Scan for the cell matching the given text and deliver its (x, y) coordinate at center. 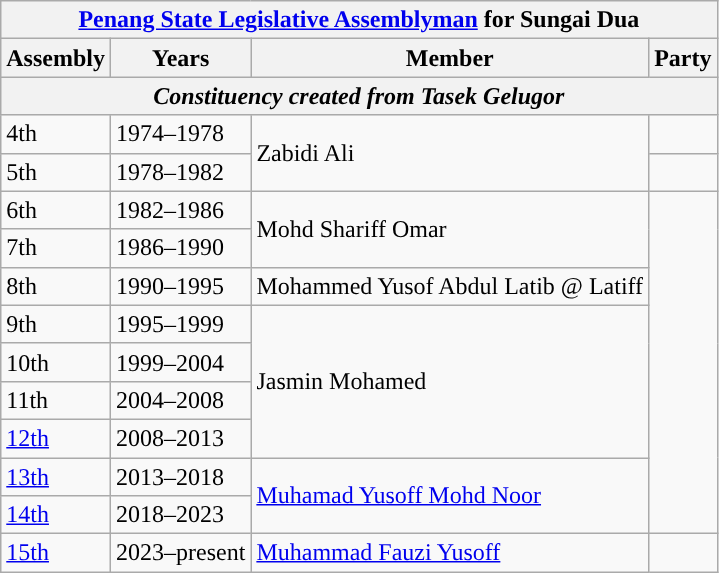
1986–1990 (180, 248)
1974–1978 (180, 134)
1978–1982 (180, 172)
1999–2004 (180, 362)
Muhammad Fauzi Yusoff (450, 553)
6th (56, 210)
Member (450, 58)
12th (56, 438)
Zabidi Ali (450, 153)
11th (56, 400)
Years (180, 58)
9th (56, 324)
2013–2018 (180, 477)
Assembly (56, 58)
2004–2008 (180, 400)
Mohd Shariff Omar (450, 229)
10th (56, 362)
2018–2023 (180, 515)
Muhamad Yusoff Mohd Noor (450, 496)
2023–present (180, 553)
1990–1995 (180, 286)
5th (56, 172)
Mohammed Yusof Abdul Latib @ Latiff (450, 286)
15th (56, 553)
13th (56, 477)
4th (56, 134)
7th (56, 248)
Party (683, 58)
8th (56, 286)
2008–2013 (180, 438)
Constituency created from Tasek Gelugor (359, 96)
1982–1986 (180, 210)
Jasmin Mohamed (450, 381)
1995–1999 (180, 324)
Penang State Legislative Assemblyman for Sungai Dua (359, 20)
14th (56, 515)
